Return [x, y] of the center of cell containing provided text 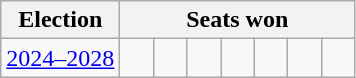
2024–2028 [60, 58]
Seats won [238, 20]
Election [60, 20]
